From the cell containing the given text, extract its center point as (X, Y) coordinate. 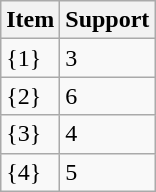
{2} (30, 96)
4 (108, 134)
Support (108, 20)
5 (108, 172)
{4} (30, 172)
Item (30, 20)
{3} (30, 134)
6 (108, 96)
3 (108, 58)
{1} (30, 58)
